Detect which cell encompasses the target text, then output its [x, y] center coordinate. 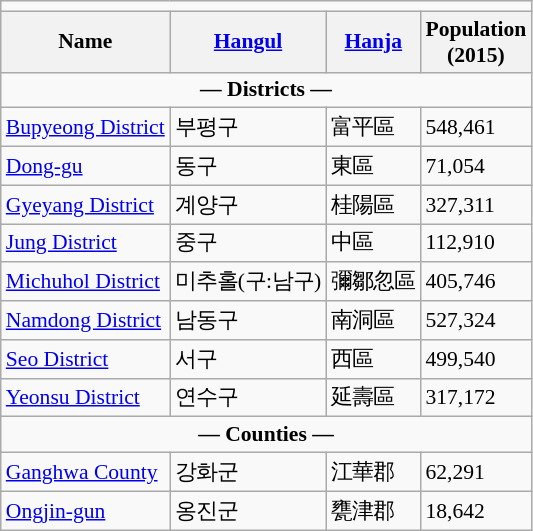
Seo District [86, 360]
18,642 [476, 510]
112,910 [476, 244]
Yeonsu District [86, 398]
西區 [373, 360]
남동구 [248, 320]
— Counties — [266, 435]
Namdong District [86, 320]
Hangul [248, 42]
부평구 [248, 128]
南洞區 [373, 320]
옹진군 [248, 510]
계양구 [248, 204]
Ganghwa County [86, 472]
Gyeyang District [86, 204]
317,172 [476, 398]
327,311 [476, 204]
延壽區 [373, 398]
Ongjin-gun [86, 510]
548,461 [476, 128]
71,054 [476, 166]
Hanja [373, 42]
서구 [248, 360]
527,324 [476, 320]
405,746 [476, 282]
62,291 [476, 472]
Jung District [86, 244]
甕津郡 [373, 510]
中區 [373, 244]
彌鄒忽區 [373, 282]
강화군 [248, 472]
499,540 [476, 360]
Bupyeong District [86, 128]
미추홀(구:남구) [248, 282]
동구 [248, 166]
富平區 [373, 128]
— Districts — [266, 90]
Michuhol District [86, 282]
東區 [373, 166]
연수구 [248, 398]
중구 [248, 244]
Name [86, 42]
桂陽區 [373, 204]
Dong-gu [86, 166]
Population (2015) [476, 42]
江華郡 [373, 472]
